Output the (X, Y) coordinate of the center of the cell containing the given text.  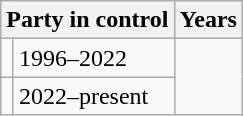
2022–present (94, 96)
Years (208, 20)
Party in control (88, 20)
1996–2022 (94, 58)
